Capture the cell that displays the provided text and extract its [X, Y] central coordinate. 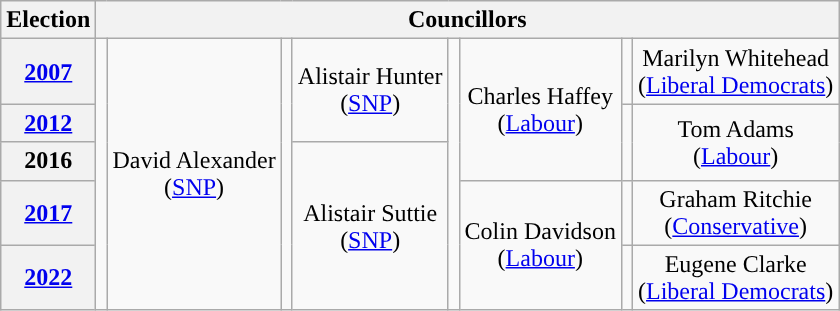
2017 [48, 212]
David Alexander(SNP) [194, 174]
Election [48, 20]
Tom Adams(Labour) [736, 142]
2022 [48, 278]
2016 [48, 161]
Marilyn Whitehead(Liberal Democrats) [736, 72]
Alistair Hunter(SNP) [370, 90]
2012 [48, 123]
Councillors [468, 20]
Eugene Clarke(Liberal Democrats) [736, 278]
Colin Davidson(Labour) [540, 245]
Alistair Suttie(SNP) [370, 226]
Graham Ritchie(Conservative) [736, 212]
2007 [48, 72]
Charles Haffey(Labour) [540, 110]
